Search for the cell housing the specified text and yield its [x, y] center coordinate. 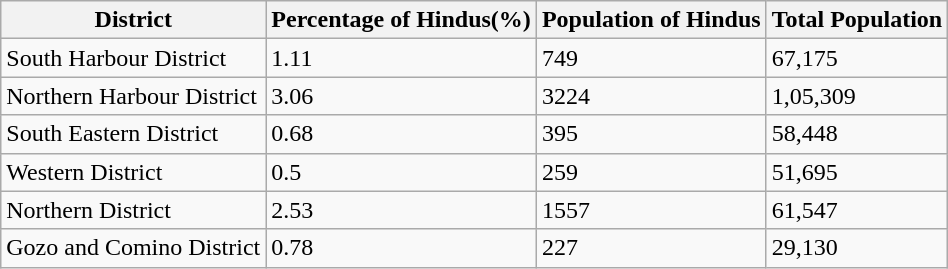
29,130 [857, 248]
67,175 [857, 58]
259 [651, 172]
1,05,309 [857, 96]
South Eastern District [134, 134]
Percentage of Hindus(%) [402, 20]
0.5 [402, 172]
51,695 [857, 172]
2.53 [402, 210]
58,448 [857, 134]
3.06 [402, 96]
1557 [651, 210]
Northern Harbour District [134, 96]
749 [651, 58]
3224 [651, 96]
South Harbour District [134, 58]
227 [651, 248]
395 [651, 134]
Population of Hindus [651, 20]
61,547 [857, 210]
Gozo and Comino District [134, 248]
0.68 [402, 134]
Western District [134, 172]
1.11 [402, 58]
Northern District [134, 210]
Total Population [857, 20]
0.78 [402, 248]
District [134, 20]
